Output the [x, y] coordinate of the center of the cell containing the given text.  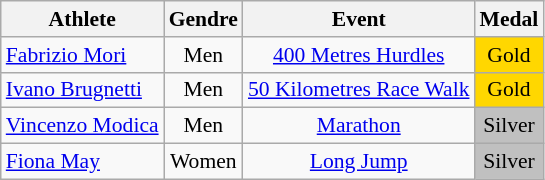
Fabrizio Mori [82, 55]
Fiona May [82, 162]
Medal [510, 19]
Gendre [204, 19]
Marathon [359, 126]
Ivano Brugnetti [82, 90]
Women [204, 162]
Event [359, 19]
Vincenzo Modica [82, 126]
Long Jump [359, 162]
Athlete [82, 19]
50 Kilometres Race Walk [359, 90]
400 Metres Hurdles [359, 55]
